Extract the [x, y] coordinate from the center of the cell holding the provided text.  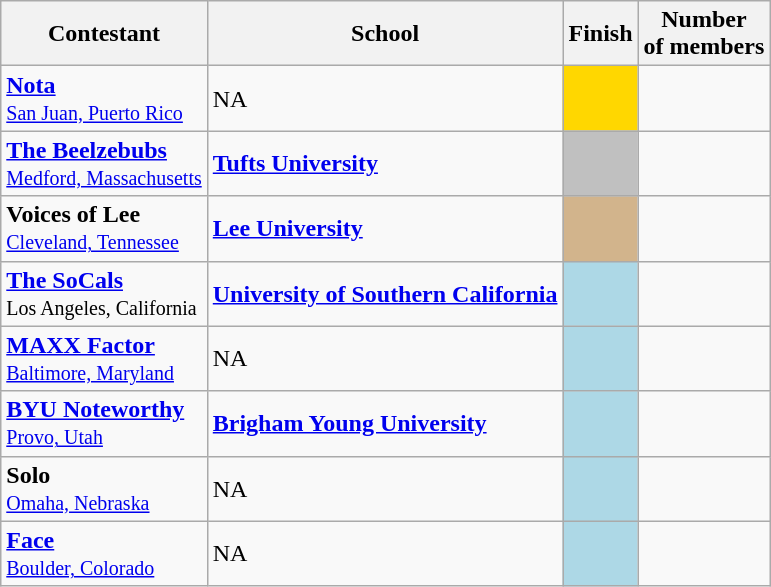
Finish [600, 34]
Brigham Young University [385, 424]
Number of members [704, 34]
Lee University [385, 228]
Nota San Juan, Puerto Rico [104, 98]
Contestant [104, 34]
Tufts University [385, 164]
School [385, 34]
The SoCals Los Angeles, California [104, 294]
University of Southern California [385, 294]
Face Boulder, Colorado [104, 554]
The BeelzebubsMedford, Massachusetts [104, 164]
Voices of Lee Cleveland, Tennessee [104, 228]
MAXX Factor Baltimore, Maryland [104, 358]
Solo Omaha, Nebraska [104, 488]
BYU NoteworthyProvo, Utah [104, 424]
